Scan for the cell matching the given text and deliver its (x, y) coordinate at center. 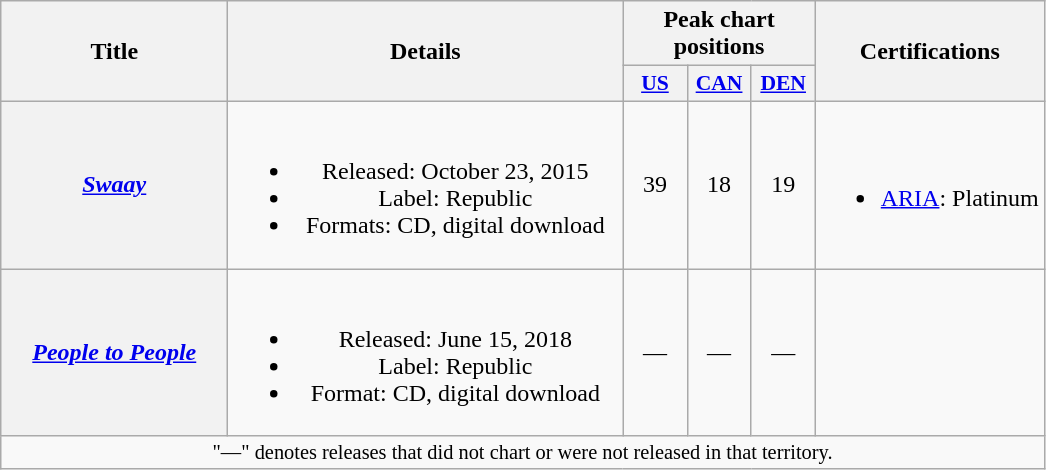
18 (719, 184)
Title (114, 52)
Peak chartpositions (719, 34)
People to People (114, 352)
DEN (783, 84)
"—" denotes releases that did not chart or were not released in that territory. (523, 453)
Certifications (930, 52)
Details (426, 52)
Released: October 23, 2015Label: RepublicFormats: CD, digital download (426, 184)
19 (783, 184)
39 (655, 184)
ARIA: Platinum (930, 184)
CAN (719, 84)
US (655, 84)
Swaay (114, 184)
Released: June 15, 2018Label: RepublicFormat: CD, digital download (426, 352)
